Find where the given text appears and provide that cell's center as [x, y] coordinate. 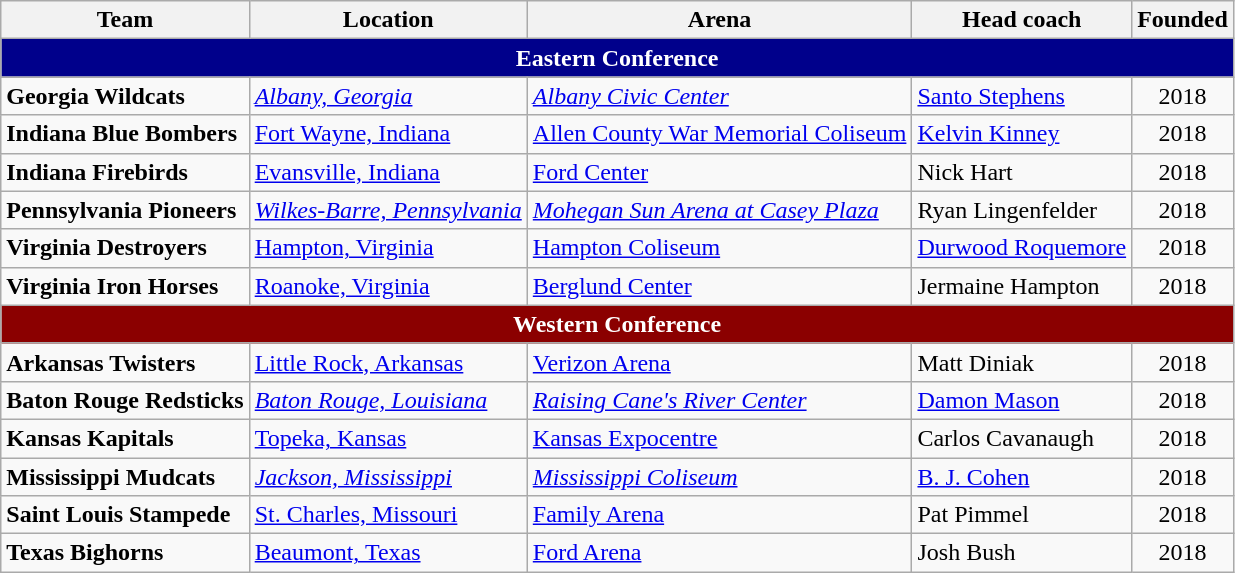
Josh Bush [1022, 553]
Albany, Georgia [388, 96]
Family Arena [720, 515]
Team [125, 20]
St. Charles, Missouri [388, 515]
Virginia Destroyers [125, 248]
B. J. Cohen [1022, 477]
Arkansas Twisters [125, 362]
Eastern Conference [618, 58]
Mohegan Sun Arena at Casey Plaza [720, 210]
Indiana Firebirds [125, 172]
Verizon Arena [720, 362]
Pennsylvania Pioneers [125, 210]
Head coach [1022, 20]
Location [388, 20]
Carlos Cavanaugh [1022, 438]
Saint Louis Stampede [125, 515]
Santo Stephens [1022, 96]
Hampton Coliseum [720, 248]
Virginia Iron Horses [125, 286]
Indiana Blue Bombers [125, 134]
Beaumont, Texas [388, 553]
Evansville, Indiana [388, 172]
Nick Hart [1022, 172]
Pat Pimmel [1022, 515]
Baton Rouge, Louisiana [388, 400]
Matt Diniak [1022, 362]
Topeka, Kansas [388, 438]
Kansas Expocentre [720, 438]
Texas Bighorns [125, 553]
Berglund Center [720, 286]
Mississippi Coliseum [720, 477]
Founded [1183, 20]
Fort Wayne, Indiana [388, 134]
Albany Civic Center [720, 96]
Wilkes-Barre, Pennsylvania [388, 210]
Allen County War Memorial Coliseum [720, 134]
Western Conference [618, 324]
Kansas Kapitals [125, 438]
Raising Cane's River Center [720, 400]
Ford Arena [720, 553]
Ryan Lingenfelder [1022, 210]
Ford Center [720, 172]
Damon Mason [1022, 400]
Durwood Roquemore [1022, 248]
Georgia Wildcats [125, 96]
Little Rock, Arkansas [388, 362]
Roanoke, Virginia [388, 286]
Hampton, Virginia [388, 248]
Kelvin Kinney [1022, 134]
Jackson, Mississippi [388, 477]
Baton Rouge Redsticks [125, 400]
Arena [720, 20]
Mississippi Mudcats [125, 477]
Jermaine Hampton [1022, 286]
